Detect which cell encompasses the target text, then output its [x, y] center coordinate. 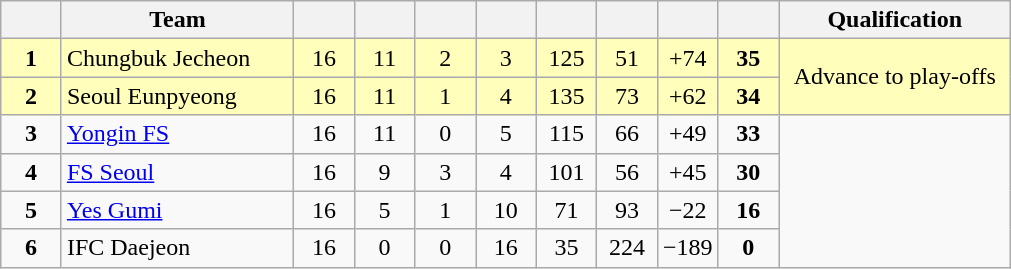
FS Seoul [177, 172]
51 [628, 58]
10 [506, 210]
135 [566, 96]
Advance to play-offs [895, 77]
66 [628, 134]
Seoul Eunpyeong [177, 96]
224 [628, 248]
9 [384, 172]
−189 [688, 248]
71 [566, 210]
+45 [688, 172]
IFC Daejeon [177, 248]
30 [748, 172]
Yes Gumi [177, 210]
115 [566, 134]
Yongin FS [177, 134]
93 [628, 210]
6 [32, 248]
+49 [688, 134]
Chungbuk Jecheon [177, 58]
Qualification [895, 20]
101 [566, 172]
33 [748, 134]
+62 [688, 96]
34 [748, 96]
−22 [688, 210]
56 [628, 172]
73 [628, 96]
Team [177, 20]
+74 [688, 58]
125 [566, 58]
